For the text-containing cell, return its midpoint in (x, y) coordinate format. 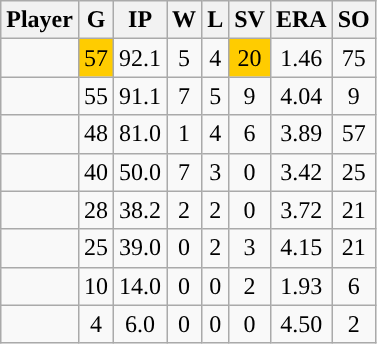
4.50 (301, 324)
6.0 (140, 324)
40 (96, 172)
L (216, 20)
IP (140, 20)
75 (354, 58)
92.1 (140, 58)
91.1 (140, 96)
SO (354, 20)
4.15 (301, 248)
14.0 (140, 286)
1.93 (301, 286)
Player (40, 20)
3.89 (301, 134)
1 (184, 134)
4.04 (301, 96)
3.42 (301, 172)
38.2 (140, 210)
W (184, 20)
55 (96, 96)
81.0 (140, 134)
20 (250, 58)
28 (96, 210)
3.72 (301, 210)
48 (96, 134)
G (96, 20)
10 (96, 286)
SV (250, 20)
ERA (301, 20)
1.46 (301, 58)
50.0 (140, 172)
39.0 (140, 248)
